Return the [x, y] coordinate for the center point of the cell that contains the specified text.  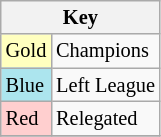
Key [80, 17]
Left League [106, 85]
Relegated [106, 118]
Champions [106, 51]
Blue [26, 85]
Gold [26, 51]
Red [26, 118]
